Extract the (X, Y) coordinate from the center of the cell holding the provided text.  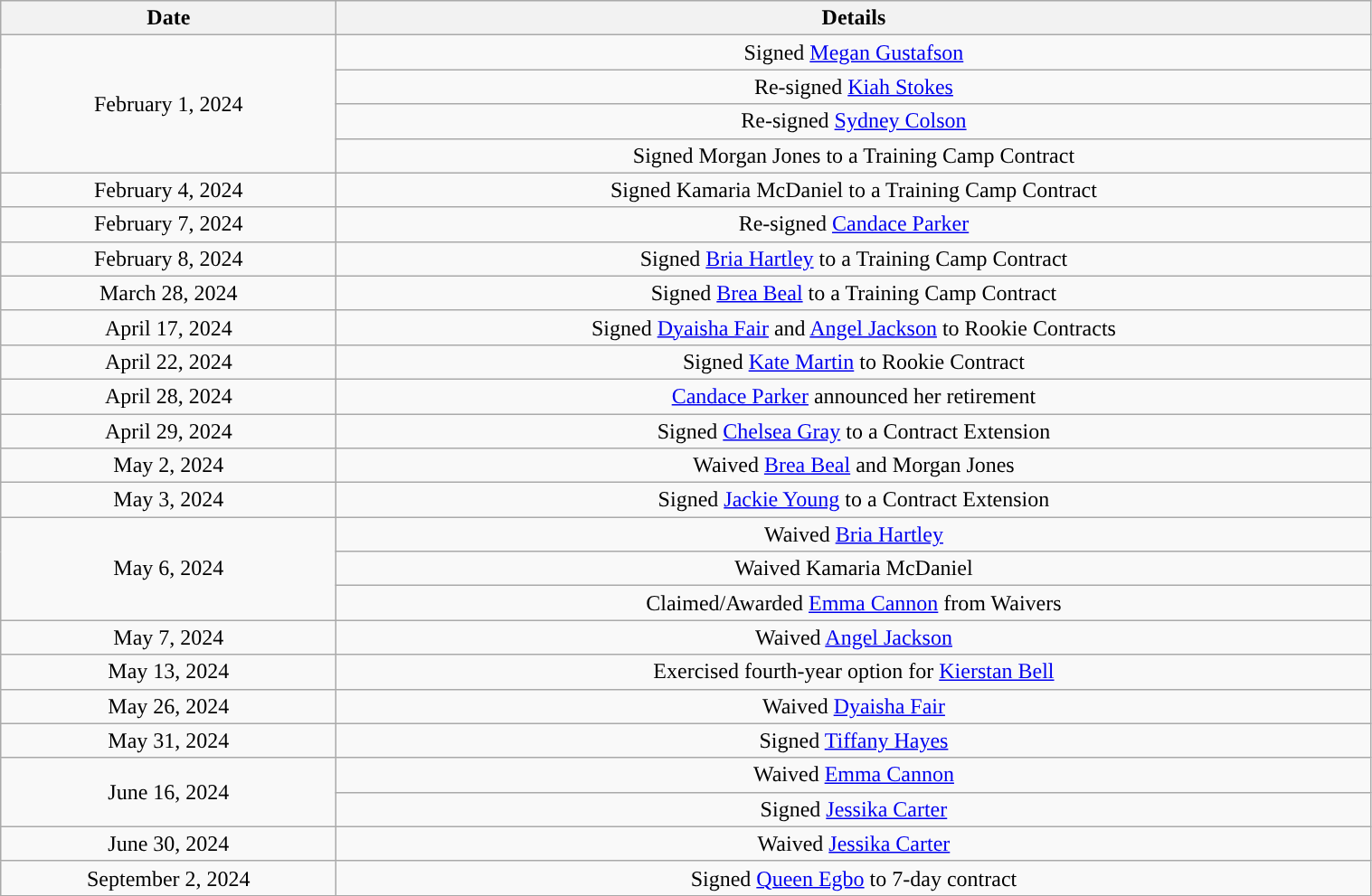
Signed Brea Beal to a Training Camp Contract (854, 293)
Signed Kamaria McDaniel to a Training Camp Contract (854, 190)
Re-signed Kiah Stokes (854, 87)
May 2, 2024 (168, 466)
September 2, 2024 (168, 878)
April 28, 2024 (168, 396)
May 13, 2024 (168, 672)
April 22, 2024 (168, 362)
Waived Emma Cannon (854, 775)
February 7, 2024 (168, 224)
Signed Kate Martin to Rookie Contract (854, 362)
May 31, 2024 (168, 740)
April 17, 2024 (168, 327)
March 28, 2024 (168, 293)
Signed Dyaisha Fair and Angel Jackson to Rookie Contracts (854, 327)
February 8, 2024 (168, 259)
Signed Morgan Jones to a Training Camp Contract (854, 156)
February 1, 2024 (168, 104)
Exercised fourth-year option for Kierstan Bell (854, 672)
Re-signed Candace Parker (854, 224)
June 30, 2024 (168, 844)
Waived Jessika Carter (854, 844)
Details (854, 18)
February 4, 2024 (168, 190)
May 3, 2024 (168, 500)
Signed Megan Gustafson (854, 52)
Candace Parker announced her retirement (854, 396)
Waived Bria Hartley (854, 534)
June 16, 2024 (168, 792)
Claimed/Awarded Emma Cannon from Waivers (854, 603)
Signed Bria Hartley to a Training Camp Contract (854, 259)
Waived Angel Jackson (854, 637)
Waived Dyaisha Fair (854, 706)
May 6, 2024 (168, 569)
April 29, 2024 (168, 431)
Waived Kamaria McDaniel (854, 569)
Waived Brea Beal and Morgan Jones (854, 466)
Signed Chelsea Gray to a Contract Extension (854, 431)
May 26, 2024 (168, 706)
Re-signed Sydney Colson (854, 121)
Signed Jessika Carter (854, 809)
Signed Tiffany Hayes (854, 740)
Date (168, 18)
Signed Jackie Young to a Contract Extension (854, 500)
May 7, 2024 (168, 637)
Signed Queen Egbo to 7-day contract (854, 878)
